Search for the cell housing the specified text and yield its (X, Y) center coordinate. 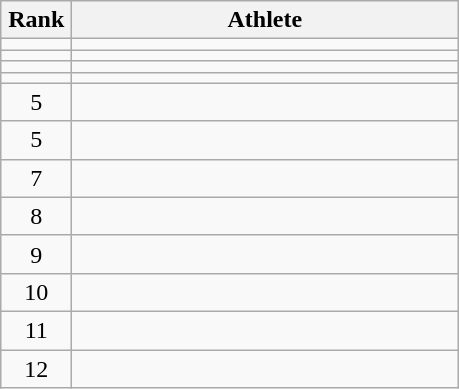
Rank (36, 20)
8 (36, 216)
10 (36, 292)
Athlete (265, 20)
9 (36, 254)
11 (36, 330)
12 (36, 369)
7 (36, 178)
